Search for the cell housing the specified text and yield its (X, Y) center coordinate. 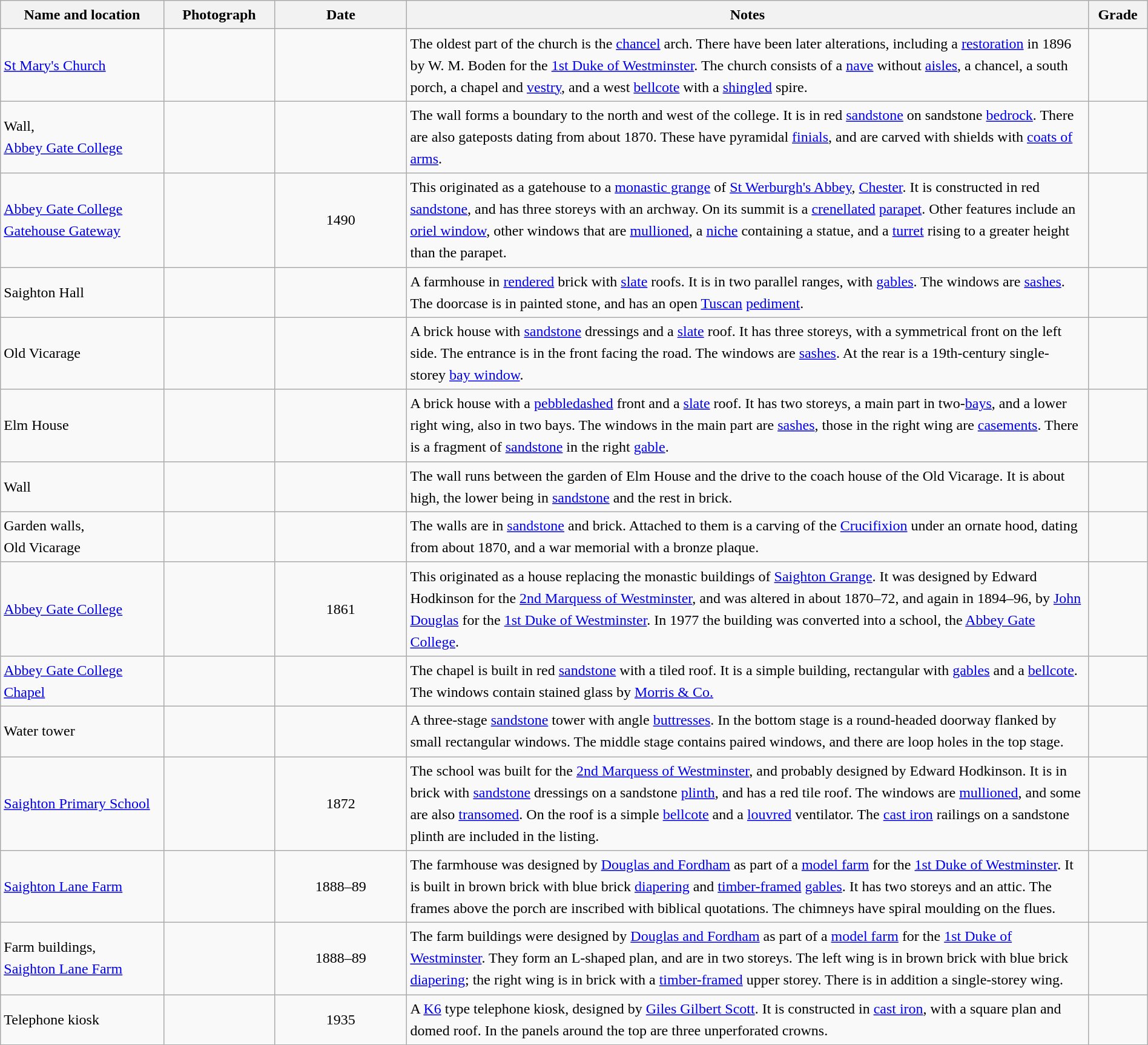
Saighton Lane Farm (82, 886)
Wall,Abbey Gate College (82, 137)
Grade (1118, 15)
Wall (82, 487)
1861 (341, 609)
1872 (341, 804)
1935 (341, 1020)
Old Vicarage (82, 354)
St Mary's Church (82, 65)
Saighton Hall (82, 292)
Notes (747, 15)
Name and location (82, 15)
Date (341, 15)
Farm buildings,Saighton Lane Farm (82, 959)
Abbey Gate College Chapel (82, 681)
Water tower (82, 731)
Abbey Gate College Gatehouse Gateway (82, 220)
Photograph (219, 15)
1490 (341, 220)
Elm House (82, 425)
Abbey Gate College (82, 609)
Telephone kiosk (82, 1020)
Garden walls,Old Vicarage (82, 536)
Saighton Primary School (82, 804)
